Scan for the cell matching the given text and deliver its [X, Y] coordinate at center. 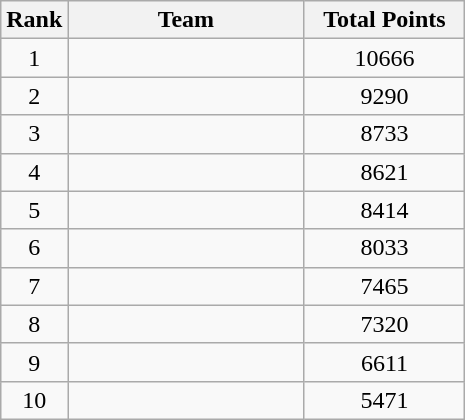
5 [34, 210]
9290 [384, 96]
2 [34, 96]
8 [34, 324]
Team [186, 20]
10 [34, 400]
8033 [384, 248]
Total Points [384, 20]
6611 [384, 362]
8414 [384, 210]
7 [34, 286]
7465 [384, 286]
8621 [384, 172]
8733 [384, 134]
3 [34, 134]
1 [34, 58]
7320 [384, 324]
4 [34, 172]
Rank [34, 20]
5471 [384, 400]
9 [34, 362]
6 [34, 248]
10666 [384, 58]
